Extract the (x, y) coordinate from the center of the cell holding the provided text.  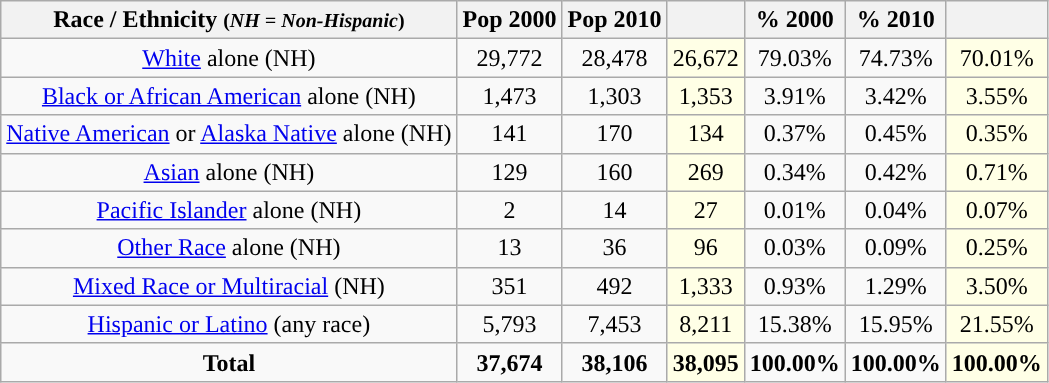
74.73% (896, 58)
0.35% (996, 134)
Other Race alone (NH) (229, 248)
Pacific Islander alone (NH) (229, 210)
7,453 (614, 324)
269 (706, 172)
3.50% (996, 286)
0.01% (794, 210)
Asian alone (NH) (229, 172)
38,095 (706, 362)
5,793 (510, 324)
Mixed Race or Multiracial (NH) (229, 286)
13 (510, 248)
3.91% (794, 96)
351 (510, 286)
0.93% (794, 286)
492 (614, 286)
134 (706, 134)
38,106 (614, 362)
141 (510, 134)
8,211 (706, 324)
15.95% (896, 324)
White alone (NH) (229, 58)
28,478 (614, 58)
14 (614, 210)
3.55% (996, 96)
21.55% (996, 324)
0.07% (996, 210)
129 (510, 172)
Pop 2010 (614, 20)
Pop 2000 (510, 20)
Hispanic or Latino (any race) (229, 324)
% 2000 (794, 20)
1,473 (510, 96)
1.29% (896, 286)
0.04% (896, 210)
0.25% (996, 248)
170 (614, 134)
0.09% (896, 248)
0.45% (896, 134)
3.42% (896, 96)
1,303 (614, 96)
79.03% (794, 58)
Race / Ethnicity (NH = Non-Hispanic) (229, 20)
0.03% (794, 248)
29,772 (510, 58)
% 2010 (896, 20)
36 (614, 248)
0.71% (996, 172)
2 (510, 210)
15.38% (794, 324)
Total (229, 362)
27 (706, 210)
37,674 (510, 362)
96 (706, 248)
0.42% (896, 172)
0.37% (794, 134)
Native American or Alaska Native alone (NH) (229, 134)
26,672 (706, 58)
0.34% (794, 172)
160 (614, 172)
1,333 (706, 286)
Black or African American alone (NH) (229, 96)
1,353 (706, 96)
70.01% (996, 58)
